Detect which cell encompasses the target text, then output its (x, y) center coordinate. 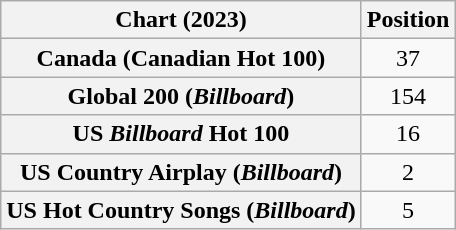
Canada (Canadian Hot 100) (181, 58)
16 (408, 134)
37 (408, 58)
5 (408, 210)
US Billboard Hot 100 (181, 134)
Position (408, 20)
154 (408, 96)
US Hot Country Songs (Billboard) (181, 210)
2 (408, 172)
Global 200 (Billboard) (181, 96)
US Country Airplay (Billboard) (181, 172)
Chart (2023) (181, 20)
